Determine the [X, Y] coordinate at the center of the cell enclosing the given text.  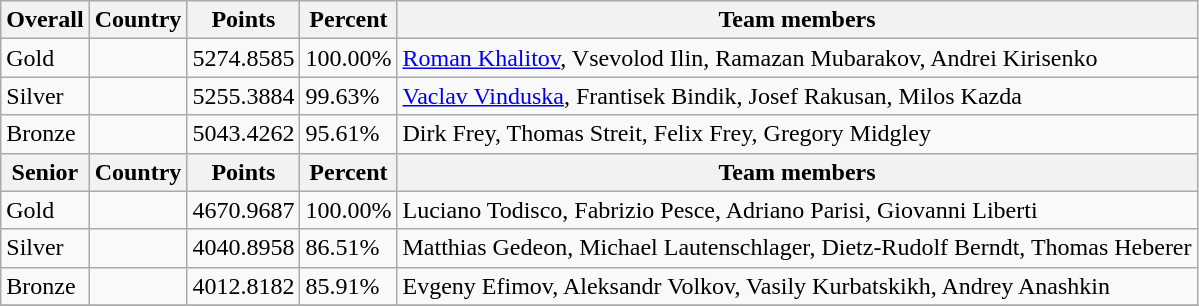
85.91% [348, 286]
Dirk Frey, Thomas Streit, Felix Frey, Gregory Midgley [797, 134]
5043.4262 [244, 134]
Overall [45, 20]
86.51% [348, 248]
4670.9687 [244, 210]
Roman Khalitov, Vsevolod Ilin, Ramazan Mubarakov, Andrei Kirisenko [797, 58]
Matthias Gedeon, Michael Lautenschlager, Dietz-Rudolf Berndt, Thomas Heberer [797, 248]
4012.8182 [244, 286]
Evgeny Efimov, Aleksandr Volkov, Vasily Kurbatskikh, Andrey Anashkin [797, 286]
4040.8958 [244, 248]
Luciano Todisco, Fabrizio Pesce, Adriano Parisi, Giovanni Liberti [797, 210]
95.61% [348, 134]
Senior [45, 172]
5274.8585 [244, 58]
Vaclav Vinduska, Frantisek Bindik, Josef Rakusan, Milos Kazda [797, 96]
5255.3884 [244, 96]
99.63% [348, 96]
